Scan for the cell matching the given text and deliver its [X, Y] coordinate at center. 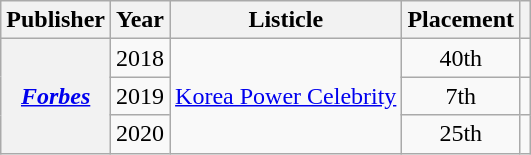
Placement [461, 20]
Publisher [56, 20]
Year [140, 20]
Listicle [286, 20]
40th [461, 58]
Forbes [56, 96]
7th [461, 96]
2019 [140, 96]
2020 [140, 134]
25th [461, 134]
2018 [140, 58]
Korea Power Celebrity [286, 96]
